For the text-containing cell, return its midpoint in [X, Y] coordinate format. 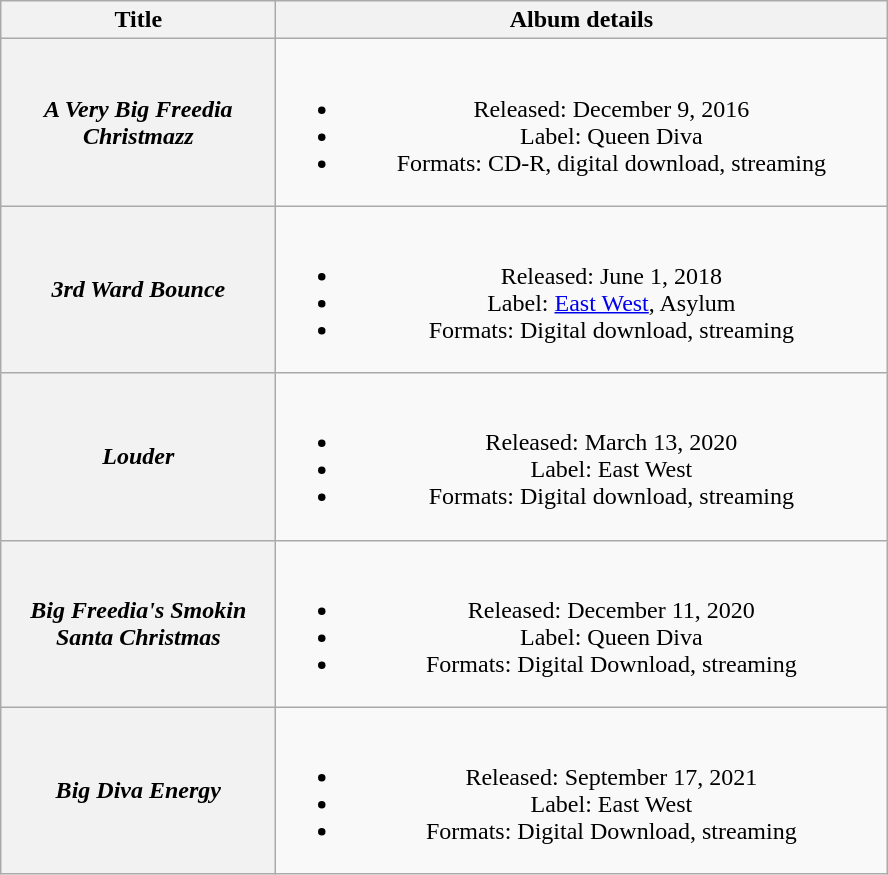
Released: December 11, 2020Label: Queen DivaFormats: Digital Download, streaming [582, 624]
Title [138, 20]
3rd Ward Bounce [138, 290]
Released: September 17, 2021Label: East WestFormats: Digital Download, streaming [582, 790]
Released: March 13, 2020Label: East WestFormats: Digital download, streaming [582, 456]
Big Diva Energy [138, 790]
Album details [582, 20]
Big Freedia's Smokin Santa Christmas [138, 624]
A Very Big Freedia Christmazz [138, 122]
Louder [138, 456]
Released: December 9, 2016Label: Queen DivaFormats: CD-R, digital download, streaming [582, 122]
Released: June 1, 2018Label: East West, AsylumFormats: Digital download, streaming [582, 290]
